Output the [X, Y] coordinate of the center of the cell containing the given text.  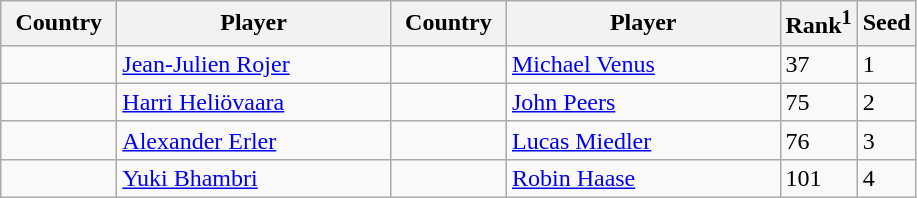
1 [886, 64]
4 [886, 178]
Yuki Bhambri [254, 178]
2 [886, 102]
101 [818, 178]
Robin Haase [643, 178]
75 [818, 102]
Michael Venus [643, 64]
Lucas Miedler [643, 140]
3 [886, 140]
Alexander Erler [254, 140]
Harri Heliövaara [254, 102]
Rank1 [818, 24]
76 [818, 140]
Seed [886, 24]
Jean-Julien Rojer [254, 64]
37 [818, 64]
John Peers [643, 102]
